Return the [X, Y] coordinate for the center point of the cell that contains the specified text.  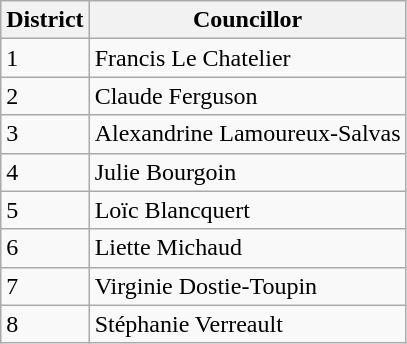
Stéphanie Verreault [248, 324]
6 [45, 248]
Virginie Dostie-Toupin [248, 286]
Julie Bourgoin [248, 172]
Francis Le Chatelier [248, 58]
3 [45, 134]
4 [45, 172]
Alexandrine Lamoureux-Salvas [248, 134]
Liette Michaud [248, 248]
5 [45, 210]
2 [45, 96]
Councillor [248, 20]
8 [45, 324]
District [45, 20]
Loïc Blancquert [248, 210]
1 [45, 58]
Claude Ferguson [248, 96]
7 [45, 286]
